Scan for the cell matching the given text and deliver its (x, y) coordinate at center. 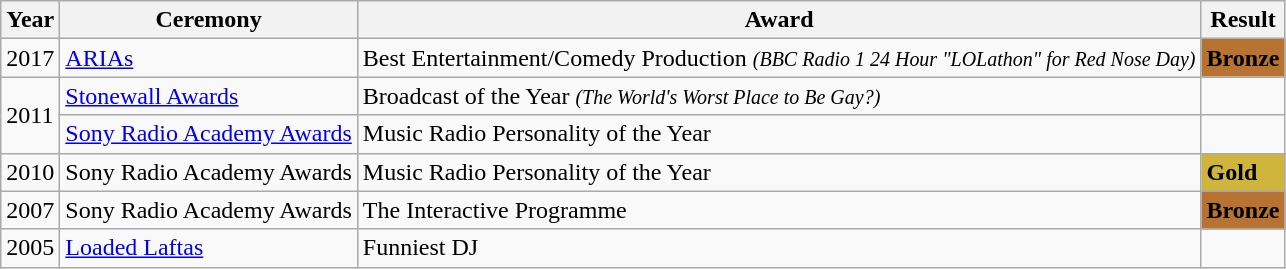
ARIAs (208, 58)
2011 (30, 115)
Result (1243, 20)
Stonewall Awards (208, 96)
The Interactive Programme (779, 210)
Broadcast of the Year (The World's Worst Place to Be Gay?) (779, 96)
2010 (30, 172)
2007 (30, 210)
Funniest DJ (779, 248)
Loaded Laftas (208, 248)
Gold (1243, 172)
Ceremony (208, 20)
Award (779, 20)
2017 (30, 58)
Best Entertainment/Comedy Production (BBC Radio 1 24 Hour "LOLathon" for Red Nose Day) (779, 58)
Year (30, 20)
2005 (30, 248)
